Return [X, Y] of the center of cell containing provided text 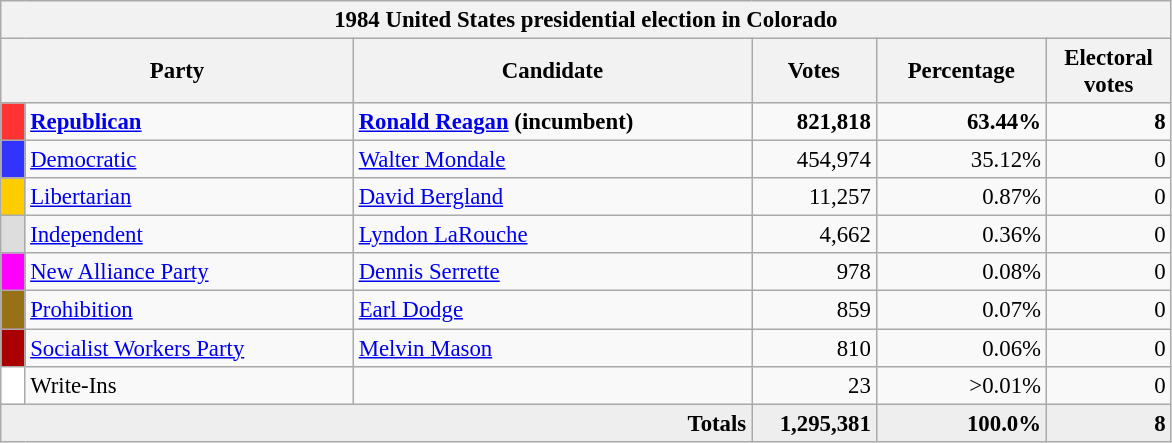
Dennis Serrette [552, 273]
Votes [814, 72]
Earl Dodge [552, 310]
New Alliance Party [189, 273]
Walter Mondale [552, 160]
100.0% [961, 423]
David Bergland [552, 197]
821,818 [814, 122]
1,295,381 [814, 423]
Prohibition [189, 310]
0.36% [961, 235]
Totals [376, 423]
Melvin Mason [552, 348]
Socialist Workers Party [189, 348]
Libertarian [189, 197]
0.07% [961, 310]
35.12% [961, 160]
Democratic [189, 160]
Percentage [961, 72]
0.08% [961, 273]
Ronald Reagan (incumbent) [552, 122]
11,257 [814, 197]
Party [178, 72]
1984 United States presidential election in Colorado [586, 20]
810 [814, 348]
859 [814, 310]
Republican [189, 122]
Lyndon LaRouche [552, 235]
Write-Ins [189, 385]
Candidate [552, 72]
0.87% [961, 197]
Independent [189, 235]
23 [814, 385]
454,974 [814, 160]
63.44% [961, 122]
>0.01% [961, 385]
4,662 [814, 235]
Electoral votes [1108, 72]
978 [814, 273]
0.06% [961, 348]
